Locate the cell with the specified text and output its [x, y] center coordinate. 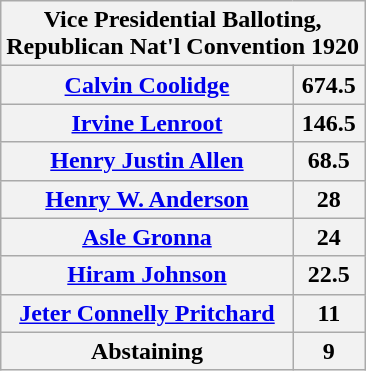
Calvin Coolidge [147, 85]
Hiram Johnson [147, 275]
11 [328, 313]
Irvine Lenroot [147, 123]
28 [328, 199]
24 [328, 237]
Abstaining [147, 351]
Henry Justin Allen [147, 161]
674.5 [328, 85]
146.5 [328, 123]
Henry W. Anderson [147, 199]
Jeter Connelly Pritchard [147, 313]
Asle Gronna [147, 237]
22.5 [328, 275]
9 [328, 351]
Vice Presidential Balloting,Republican Nat'l Convention 1920 [183, 34]
68.5 [328, 161]
